From the cell containing the given text, extract its center point as (x, y) coordinate. 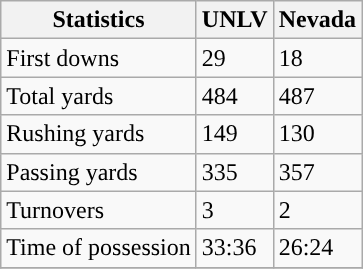
2 (317, 210)
Turnovers (99, 210)
487 (317, 96)
Passing yards (99, 172)
Statistics (99, 20)
Rushing yards (99, 134)
Nevada (317, 20)
UNLV (234, 20)
18 (317, 58)
Time of possession (99, 248)
33:36 (234, 248)
484 (234, 96)
149 (234, 134)
3 (234, 210)
130 (317, 134)
First downs (99, 58)
29 (234, 58)
26:24 (317, 248)
357 (317, 172)
335 (234, 172)
Total yards (99, 96)
